Detect which cell encompasses the target text, then output its (X, Y) center coordinate. 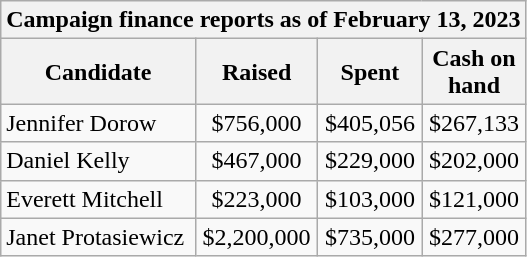
$756,000 (256, 123)
Candidate (98, 72)
Everett Mitchell (98, 199)
$267,133 (474, 123)
$202,000 (474, 161)
Spent (370, 72)
Janet Protasiewicz (98, 237)
$229,000 (370, 161)
Jennifer Dorow (98, 123)
$405,056 (370, 123)
Cash onhand (474, 72)
Daniel Kelly (98, 161)
$103,000 (370, 199)
$223,000 (256, 199)
Raised (256, 72)
$2,200,000 (256, 237)
$467,000 (256, 161)
Campaign finance reports as of February 13, 2023 (264, 20)
$121,000 (474, 199)
$277,000 (474, 237)
$735,000 (370, 237)
